Search for the cell housing the specified text and yield its (X, Y) center coordinate. 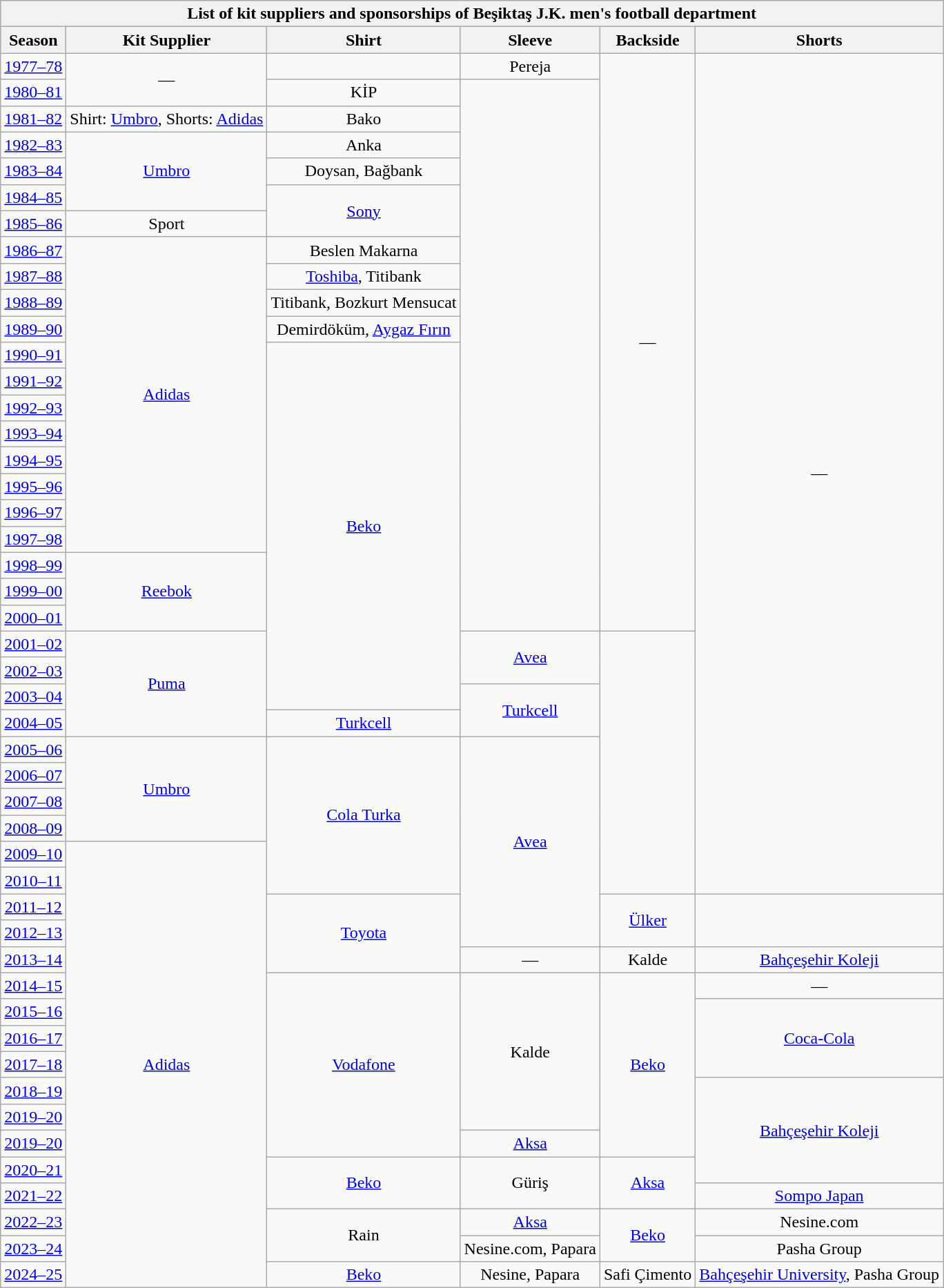
1996–97 (33, 513)
2002–03 (33, 670)
2023–24 (33, 1249)
Sompo Japan (820, 1196)
Bako (364, 119)
1995–96 (33, 487)
KİP (364, 92)
1982–83 (33, 145)
1989–90 (33, 329)
1992–93 (33, 408)
List of kit suppliers and sponsorships of Beşiktaş J.K. men's football department (472, 14)
2013–14 (33, 959)
Güriş (530, 1183)
Nesine.com, Papara (530, 1249)
Reebok (167, 592)
Coca-Cola (820, 1038)
Nesine.com (820, 1222)
Toshiba, Titibank (364, 276)
1987–88 (33, 276)
2006–07 (33, 776)
Nesine, Papara (530, 1275)
Sleeve (530, 40)
Shorts (820, 40)
1983–84 (33, 171)
2005–06 (33, 749)
Shirt: Umbro, Shorts: Adidas (167, 119)
1977–78 (33, 66)
2004–05 (33, 723)
2016–17 (33, 1038)
Cola Turka (364, 814)
1993–94 (33, 434)
1988–89 (33, 302)
Vodafone (364, 1064)
Shirt (364, 40)
Ülker (647, 920)
Sony (364, 211)
Season (33, 40)
Pasha Group (820, 1249)
2012–13 (33, 933)
2003–04 (33, 696)
Pereja (530, 66)
Anka (364, 145)
1985–86 (33, 224)
2010–11 (33, 881)
Safi Çimento (647, 1275)
2001–02 (33, 644)
1991–92 (33, 382)
1998–99 (33, 565)
2022–23 (33, 1222)
Titibank, Bozkurt Mensucat (364, 302)
1984–85 (33, 197)
2009–10 (33, 855)
1997–98 (33, 539)
2017–18 (33, 1064)
2011–12 (33, 907)
1990–91 (33, 355)
Rain (364, 1236)
2014–15 (33, 986)
1994–95 (33, 460)
2024–25 (33, 1275)
Puma (167, 683)
2007–08 (33, 802)
Toyota (364, 933)
2000–01 (33, 618)
Doysan, Bağbank (364, 171)
Demirdöküm, Aygaz Fırın (364, 329)
Sport (167, 224)
1980–81 (33, 92)
2018–19 (33, 1091)
Bahçeşehir University, Pasha Group (820, 1275)
1981–82 (33, 119)
Kit Supplier (167, 40)
Backside (647, 40)
1986–87 (33, 250)
2020–21 (33, 1170)
2015–16 (33, 1012)
1999–00 (33, 592)
2021–22 (33, 1196)
Beslen Makarna (364, 250)
2008–09 (33, 828)
